Output the [X, Y] coordinate of the center of the cell containing the given text.  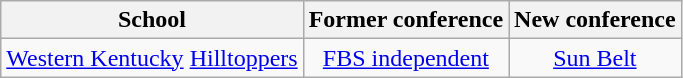
Western Kentucky Hilltoppers [152, 58]
Former conference [406, 20]
FBS independent [406, 58]
School [152, 20]
New conference [596, 20]
Sun Belt [596, 58]
